Identify which cell holds the provided text, then report its (X, Y) central coordinate. 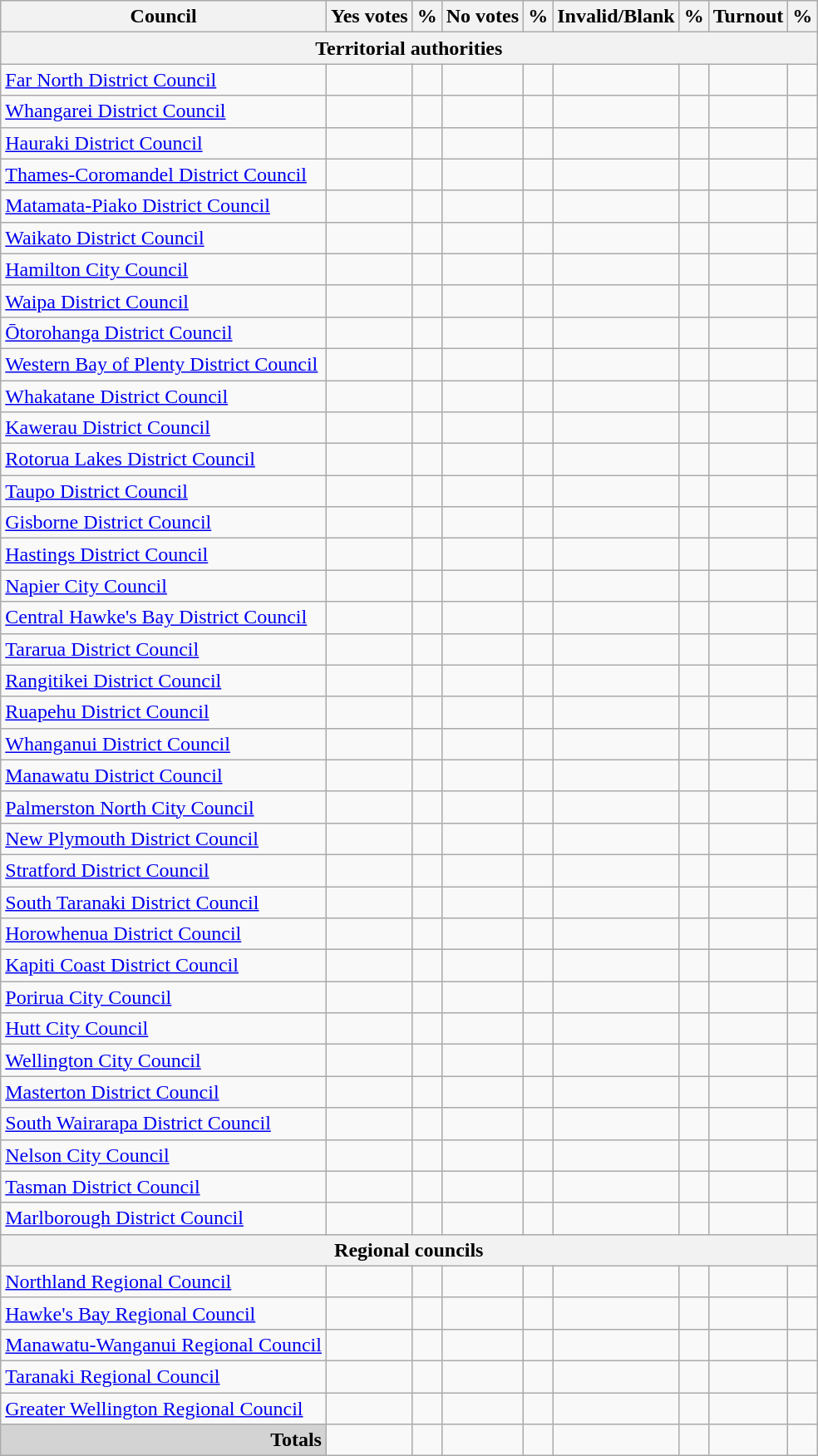
Whanganui District Council (164, 744)
Totals (164, 1440)
Wellington City Council (164, 1060)
Waikato District Council (164, 238)
Porirua City Council (164, 997)
Whakatane District Council (164, 396)
Tasman District Council (164, 1187)
South Wairarapa District Council (164, 1124)
Horowhenua District Council (164, 934)
Central Hawke's Bay District Council (164, 617)
Western Bay of Plenty District Council (164, 364)
Far North District Council (164, 80)
Marlborough District Council (164, 1218)
Hastings District Council (164, 554)
Taupo District Council (164, 491)
Ōtorohanga District Council (164, 332)
Kawerau District Council (164, 428)
Greater Wellington Regional Council (164, 1409)
Hamilton City Council (164, 269)
Matamata-Piako District Council (164, 206)
Invalid/Blank (616, 17)
Regional councils (409, 1250)
Rotorua Lakes District Council (164, 460)
Hawke's Bay Regional Council (164, 1313)
Gisborne District Council (164, 523)
Turnout (748, 17)
Yes votes (369, 17)
Manawatu District Council (164, 775)
Napier City Council (164, 586)
Nelson City Council (164, 1155)
Manawatu-Wanganui Regional Council (164, 1345)
Hutt City Council (164, 1029)
No votes (482, 17)
Ruapehu District Council (164, 712)
Rangitikei District Council (164, 681)
Stratford District Council (164, 870)
Territorial authorities (409, 48)
Kapiti Coast District Council (164, 966)
Masterton District Council (164, 1092)
Whangarei District Council (164, 111)
Tararua District Council (164, 649)
Waipa District Council (164, 301)
New Plymouth District Council (164, 839)
Hauraki District Council (164, 143)
Northland Regional Council (164, 1281)
Taranaki Regional Council (164, 1376)
South Taranaki District Council (164, 902)
Palmerston North City Council (164, 807)
Thames-Coromandel District Council (164, 175)
Council (164, 17)
